Find where the given text appears and provide that cell's center as [x, y] coordinate. 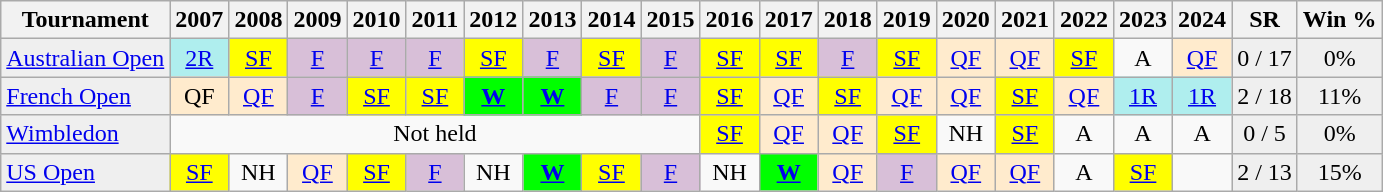
2010 [376, 20]
Win % [1340, 20]
2 / 18 [1265, 96]
2020 [966, 20]
11% [1340, 96]
15% [1340, 172]
2021 [1024, 20]
French Open [86, 96]
2 / 13 [1265, 172]
2022 [1084, 20]
2019 [906, 20]
2013 [552, 20]
2011 [435, 20]
2008 [258, 20]
Tournament [86, 20]
2012 [494, 20]
2R [200, 58]
2016 [730, 20]
2009 [318, 20]
0 / 17 [1265, 58]
2023 [1142, 20]
Wimbledon [86, 134]
2018 [848, 20]
2007 [200, 20]
2017 [788, 20]
2024 [1202, 20]
2014 [612, 20]
Not held [435, 134]
SR [1265, 20]
Australian Open [86, 58]
US Open [86, 172]
0 / 5 [1265, 134]
2015 [670, 20]
